Capture the cell that displays the provided text and extract its [X, Y] central coordinate. 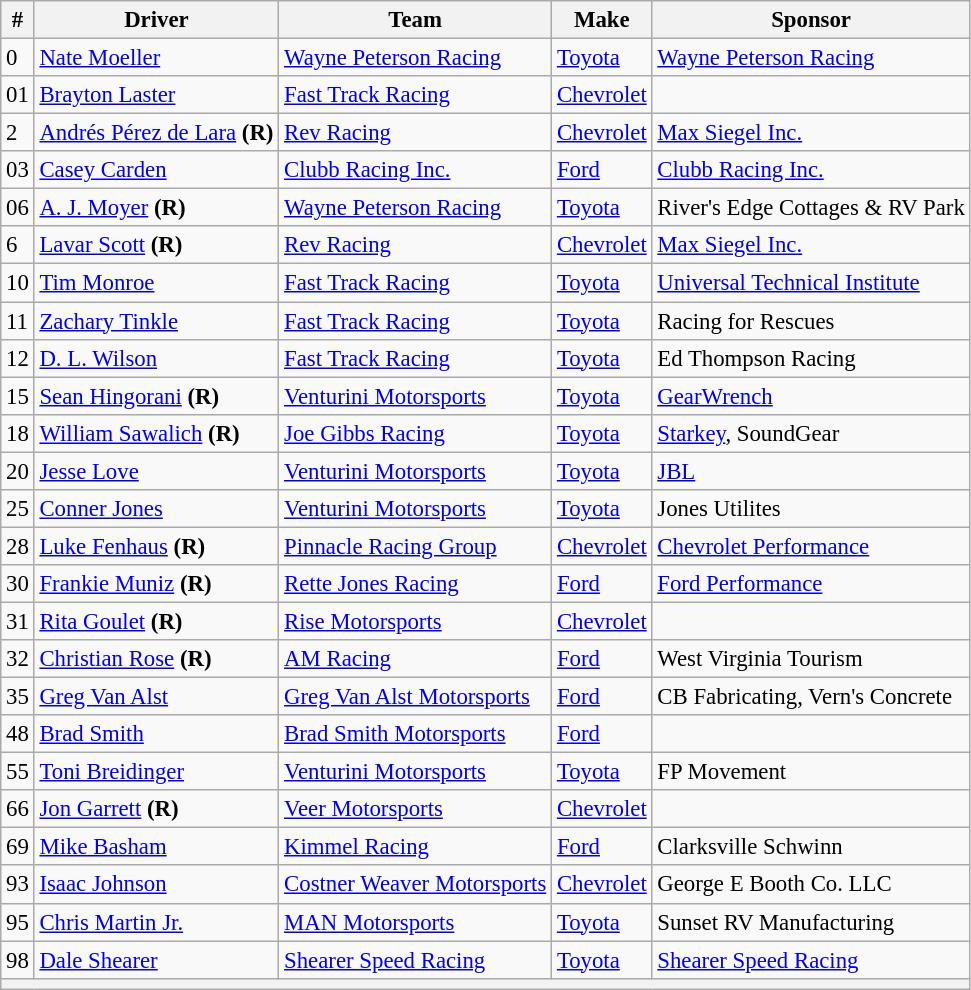
Jones Utilites [811, 509]
Racing for Rescues [811, 321]
28 [18, 546]
98 [18, 960]
Team [416, 20]
20 [18, 471]
Jesse Love [156, 471]
Costner Weaver Motorsports [416, 885]
Pinnacle Racing Group [416, 546]
River's Edge Cottages & RV Park [811, 208]
Greg Van Alst Motorsports [416, 697]
Tim Monroe [156, 283]
AM Racing [416, 659]
Nate Moeller [156, 58]
Lavar Scott (R) [156, 245]
Brad Smith [156, 734]
Toni Breidinger [156, 772]
West Virginia Tourism [811, 659]
15 [18, 396]
Ford Performance [811, 584]
FP Movement [811, 772]
Mike Basham [156, 847]
Andrés Pérez de Lara (R) [156, 133]
JBL [811, 471]
Driver [156, 20]
30 [18, 584]
01 [18, 95]
Christian Rose (R) [156, 659]
18 [18, 433]
CB Fabricating, Vern's Concrete [811, 697]
Greg Van Alst [156, 697]
31 [18, 621]
Veer Motorsports [416, 809]
Universal Technical Institute [811, 283]
06 [18, 208]
D. L. Wilson [156, 358]
48 [18, 734]
Ed Thompson Racing [811, 358]
William Sawalich (R) [156, 433]
Sponsor [811, 20]
25 [18, 509]
Conner Jones [156, 509]
0 [18, 58]
Rise Motorsports [416, 621]
10 [18, 283]
Chevrolet Performance [811, 546]
35 [18, 697]
66 [18, 809]
Chris Martin Jr. [156, 922]
GearWrench [811, 396]
Brad Smith Motorsports [416, 734]
Dale Shearer [156, 960]
Sean Hingorani (R) [156, 396]
A. J. Moyer (R) [156, 208]
Isaac Johnson [156, 885]
Kimmel Racing [416, 847]
11 [18, 321]
55 [18, 772]
2 [18, 133]
Brayton Laster [156, 95]
Sunset RV Manufacturing [811, 922]
6 [18, 245]
Clarksville Schwinn [811, 847]
George E Booth Co. LLC [811, 885]
Casey Carden [156, 170]
# [18, 20]
MAN Motorsports [416, 922]
95 [18, 922]
Starkey, SoundGear [811, 433]
03 [18, 170]
69 [18, 847]
Rita Goulet (R) [156, 621]
93 [18, 885]
Luke Fenhaus (R) [156, 546]
Joe Gibbs Racing [416, 433]
Zachary Tinkle [156, 321]
Rette Jones Racing [416, 584]
32 [18, 659]
12 [18, 358]
Frankie Muniz (R) [156, 584]
Make [602, 20]
Jon Garrett (R) [156, 809]
